Return (x, y) of the center of cell containing provided text 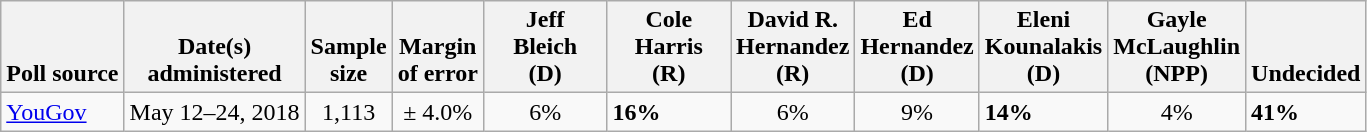
May 12–24, 2018 (214, 112)
Gayle McLaughlin (NPP) (1177, 47)
EdHernandez(D) (917, 47)
ColeHarris(R) (669, 47)
4% (1177, 112)
1,113 (348, 112)
9% (917, 112)
EleniKounalakis(D) (1043, 47)
JeffBleich(D) (545, 47)
41% (1306, 112)
YouGov (62, 112)
16% (669, 112)
Samplesize (348, 47)
David R.Hernandez(R) (793, 47)
Undecided (1306, 47)
± 4.0% (438, 112)
14% (1043, 112)
Date(s)administered (214, 47)
Marginof error (438, 47)
Poll source (62, 47)
